Locate the cell with the specified text and output its (x, y) center coordinate. 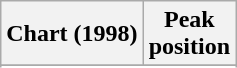
Peak position (189, 34)
Chart (1998) (72, 34)
